Search for the cell housing the specified text and yield its (X, Y) center coordinate. 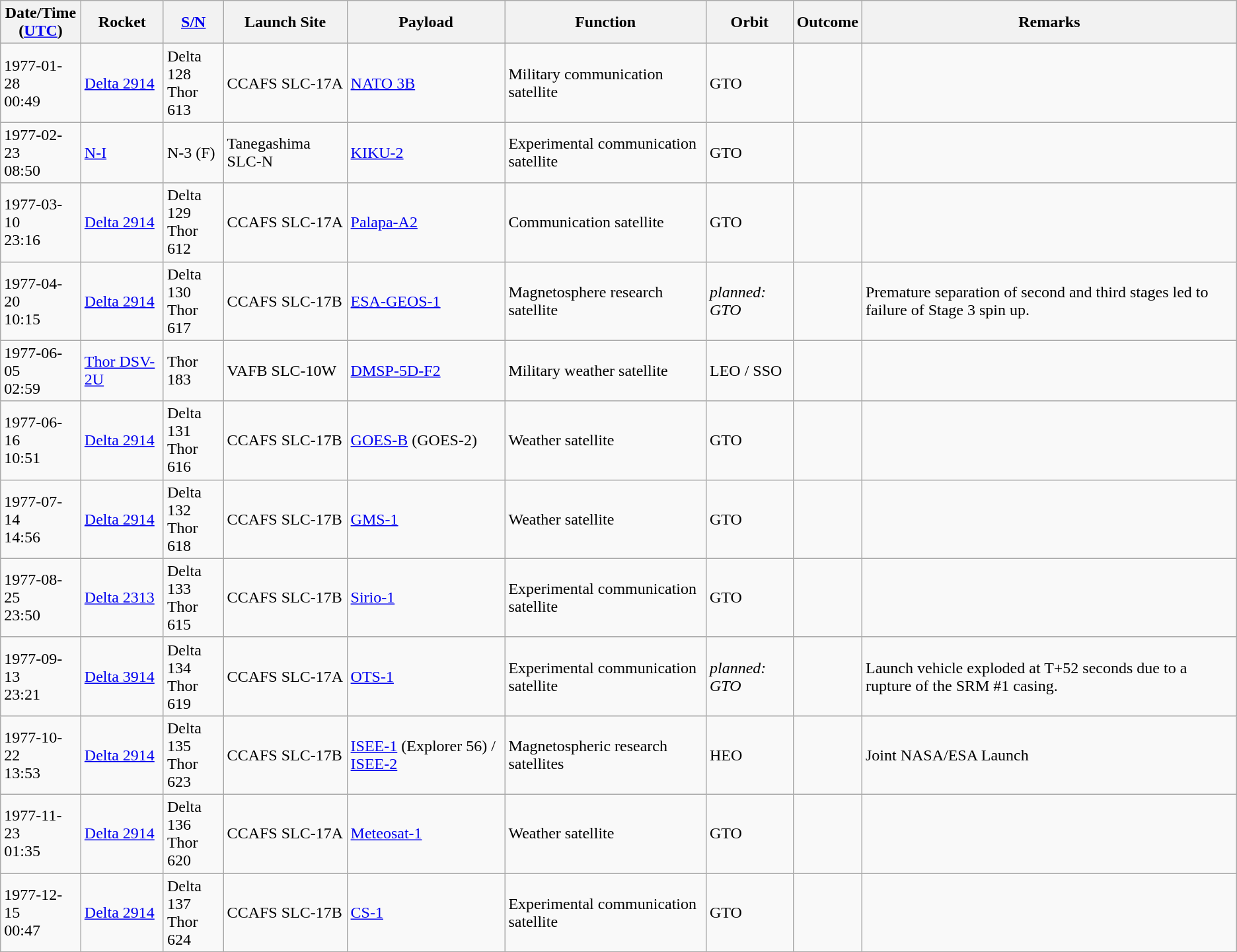
1977-06-0502:59 (41, 371)
DMSP-5D-F2 (426, 371)
S/N (193, 22)
Payload (426, 22)
1977-09-1323:21 (41, 677)
Delta 2313 (122, 597)
Orbit (749, 22)
Military weather satellite (605, 371)
1977-01-2800:49 (41, 83)
VAFB SLC-10W (285, 371)
LEO / SSO (749, 371)
GMS-1 (426, 519)
NATO 3B (426, 83)
Thor 183 (193, 371)
N-I (122, 153)
Delta 129Thor 612 (193, 222)
Delta 133Thor 615 (193, 597)
Delta 128Thor 613 (193, 83)
Delta 3914 (122, 677)
Tanegashima SLC-N (285, 153)
Delta 131Thor 616 (193, 440)
Delta 136Thor 620 (193, 834)
1977-02-2308:50 (41, 153)
1977-07-1414:56 (41, 519)
HEO (749, 754)
Rocket (122, 22)
Sirio-1 (426, 597)
Premature separation of second and third stages led to failure of Stage 3 spin up. (1049, 301)
1977-06-1610:51 (41, 440)
Delta 134Thor 619 (193, 677)
1977-12-1500:47 (41, 913)
KIKU-2 (426, 153)
Thor DSV-2U (122, 371)
N-3 (F) (193, 153)
Palapa-A2 (426, 222)
1977-03-1023:16 (41, 222)
Launch vehicle exploded at T+52 seconds due to a rupture of the SRM #1 casing. (1049, 677)
Delta 137Thor 624 (193, 913)
1977-11-2301:35 (41, 834)
Function (605, 22)
Outcome (827, 22)
Date/Time(UTC) (41, 22)
Launch Site (285, 22)
Delta 132Thor 618 (193, 519)
1977-04-2010:15 (41, 301)
CS-1 (426, 913)
ESA-GEOS-1 (426, 301)
Magnetosphere research satellite (605, 301)
Magnetospheric research satellites (605, 754)
Joint NASA/ESA Launch (1049, 754)
Meteosat-1 (426, 834)
Military communication satellite (605, 83)
Communication satellite (605, 222)
GOES-B (GOES-2) (426, 440)
1977-08-2523:50 (41, 597)
OTS-1 (426, 677)
ISEE-1 (Explorer 56) / ISEE-2 (426, 754)
Remarks (1049, 22)
Delta 135Thor 623 (193, 754)
Delta 130Thor 617 (193, 301)
1977-10-2213:53 (41, 754)
